Output the [X, Y] coordinate of the center of the cell containing the given text.  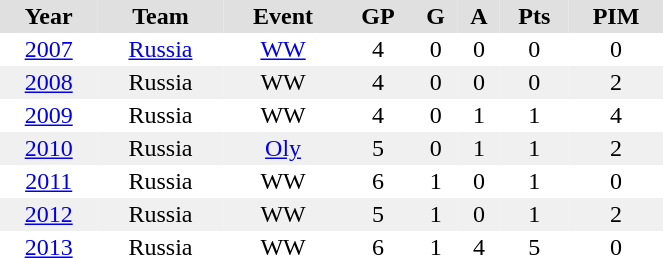
Pts [534, 16]
Oly [284, 148]
2009 [48, 116]
A [479, 16]
2011 [48, 182]
GP [378, 16]
6 [378, 182]
Year [48, 16]
Event [284, 16]
Team [160, 16]
2008 [48, 82]
2010 [48, 148]
G [435, 16]
PIM [616, 16]
2007 [48, 50]
2012 [48, 214]
